Identify which cell holds the provided text, then report its (x, y) central coordinate. 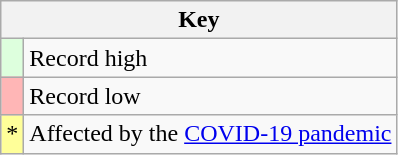
Record high (210, 58)
* (12, 134)
Record low (210, 96)
Affected by the COVID-19 pandemic (210, 134)
Key (199, 20)
